Extract the [X, Y] coordinate from the center of the cell holding the provided text.  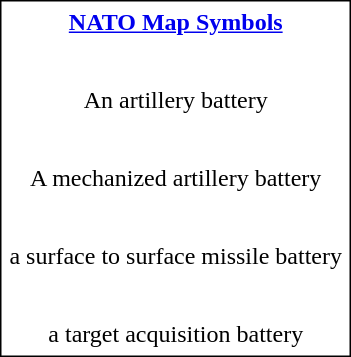
An artillery battery [176, 100]
A mechanized artillery battery [176, 178]
NATO Map Symbols [176, 22]
a surface to surface missile battery [176, 256]
a target acquisition battery [176, 334]
